Return the (x, y) coordinate for the center point of the cell that contains the specified text.  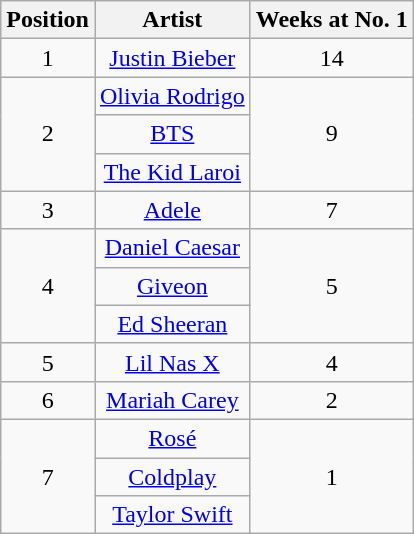
The Kid Laroi (172, 172)
Adele (172, 210)
Olivia Rodrigo (172, 96)
Daniel Caesar (172, 248)
9 (332, 134)
Rosé (172, 438)
BTS (172, 134)
Artist (172, 20)
Taylor Swift (172, 515)
Mariah Carey (172, 400)
Ed Sheeran (172, 324)
Coldplay (172, 477)
14 (332, 58)
Lil Nas X (172, 362)
Justin Bieber (172, 58)
Giveon (172, 286)
6 (48, 400)
Position (48, 20)
Weeks at No. 1 (332, 20)
3 (48, 210)
